Find where the given text appears and provide that cell's center as (x, y) coordinate. 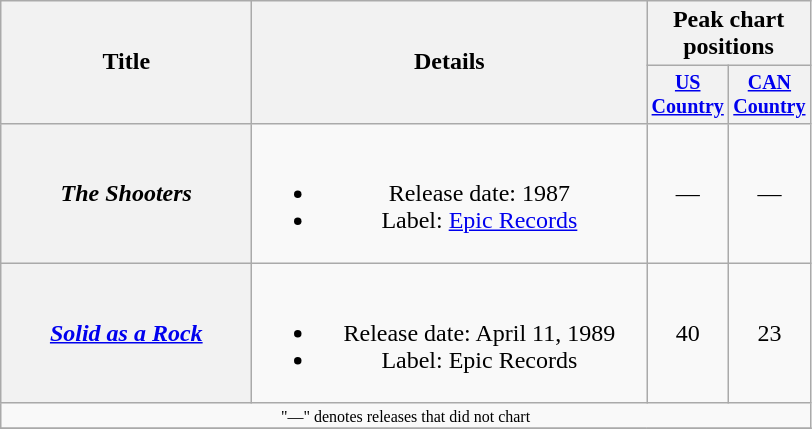
Solid as a Rock (126, 333)
Release date: April 11, 1989Label: Epic Records (450, 333)
The Shooters (126, 193)
CAN Country (770, 94)
40 (688, 333)
"—" denotes releases that did not chart (406, 415)
Title (126, 62)
US Country (688, 94)
23 (770, 333)
Peak chartpositions (728, 34)
Release date: 1987Label: Epic Records (450, 193)
Details (450, 62)
